Detect which cell encompasses the target text, then output its (X, Y) center coordinate. 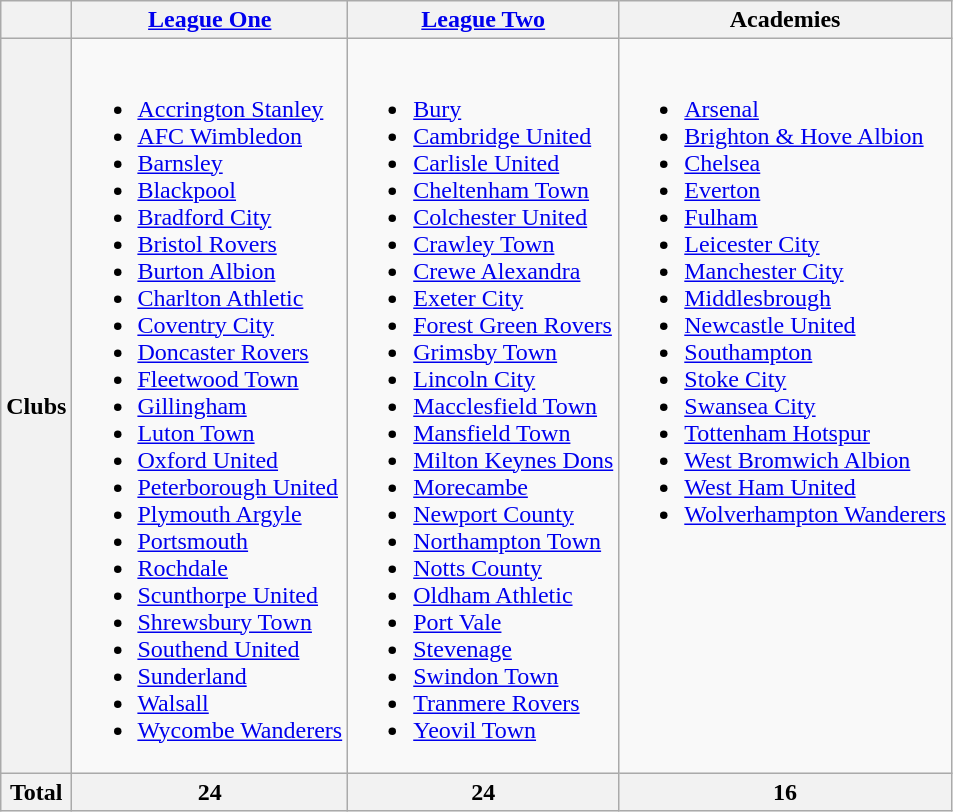
Academies (786, 20)
League One (210, 20)
League Two (484, 20)
Clubs (36, 406)
16 (786, 792)
Total (36, 792)
